Pinpoint the cell where the given text exists, returning its [X, Y] midpoint coordinate. 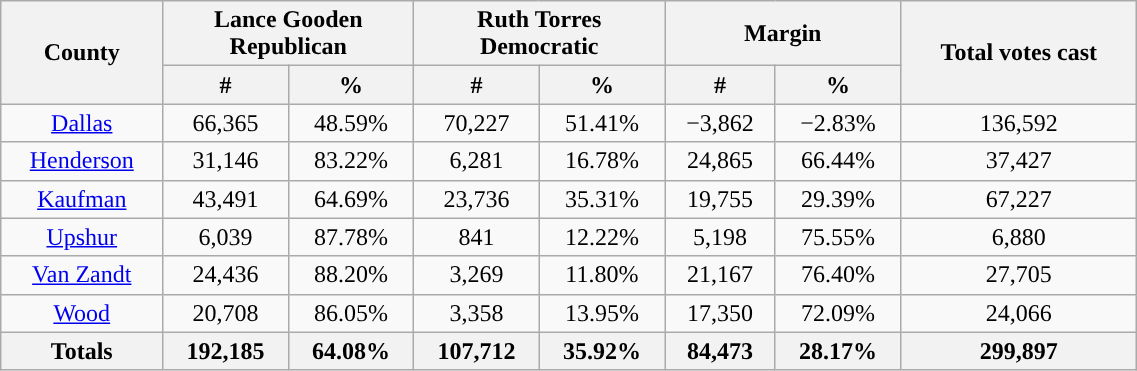
16.78% [602, 161]
66.44% [838, 161]
6,880 [1019, 237]
43,491 [226, 199]
136,592 [1019, 123]
13.95% [602, 313]
24,066 [1019, 313]
72.09% [838, 313]
Van Zandt [82, 275]
84,473 [720, 351]
Lance GoodenRepublican [288, 34]
Total votes cast [1019, 52]
67,227 [1019, 199]
841 [476, 237]
75.55% [838, 237]
5,198 [720, 237]
17,350 [720, 313]
24,436 [226, 275]
Kaufman [82, 199]
107,712 [476, 351]
51.41% [602, 123]
21,167 [720, 275]
66,365 [226, 123]
299,897 [1019, 351]
70,227 [476, 123]
Margin [783, 34]
87.78% [350, 237]
28.17% [838, 351]
23,736 [476, 199]
192,185 [226, 351]
6,281 [476, 161]
12.22% [602, 237]
64.69% [350, 199]
31,146 [226, 161]
Wood [82, 313]
27,705 [1019, 275]
3,358 [476, 313]
Ruth TorresDemocratic [540, 34]
County [82, 52]
64.08% [350, 351]
6,039 [226, 237]
86.05% [350, 313]
24,865 [720, 161]
3,269 [476, 275]
Dallas [82, 123]
20,708 [226, 313]
11.80% [602, 275]
35.31% [602, 199]
88.20% [350, 275]
Upshur [82, 237]
76.40% [838, 275]
48.59% [350, 123]
35.92% [602, 351]
19,755 [720, 199]
83.22% [350, 161]
−2.83% [838, 123]
29.39% [838, 199]
Totals [82, 351]
Henderson [82, 161]
−3,862 [720, 123]
37,427 [1019, 161]
